For the text-containing cell, return its midpoint in [X, Y] coordinate format. 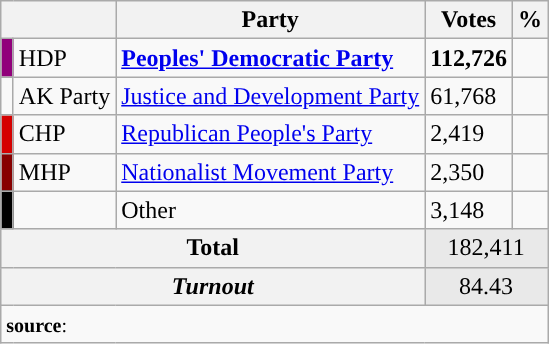
2,350 [469, 172]
Total [213, 248]
Republican People's Party [270, 134]
MHP [64, 172]
AK Party [64, 96]
Nationalist Movement Party [270, 172]
% [530, 20]
84.43 [486, 286]
Party [270, 20]
182,411 [486, 248]
CHP [64, 134]
source: [274, 324]
Peoples' Democratic Party [270, 58]
HDP [64, 58]
Other [270, 210]
2,419 [469, 134]
Votes [469, 20]
61,768 [469, 96]
Turnout [213, 286]
3,148 [469, 210]
112,726 [469, 58]
Justice and Development Party [270, 96]
